Locate the cell with the specified text and output its [x, y] center coordinate. 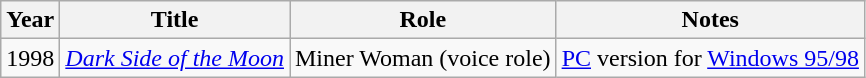
Notes [710, 20]
Dark Side of the Moon [175, 58]
Year [30, 20]
1998 [30, 58]
Role [424, 20]
Miner Woman (voice role) [424, 58]
PC version for Windows 95/98 [710, 58]
Title [175, 20]
